Identify which cell holds the provided text, then report its [x, y] central coordinate. 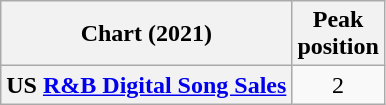
US R&B Digital Song Sales [146, 85]
2 [338, 85]
Chart (2021) [146, 34]
Peakposition [338, 34]
